From the cell containing the given text, extract its center point as [x, y] coordinate. 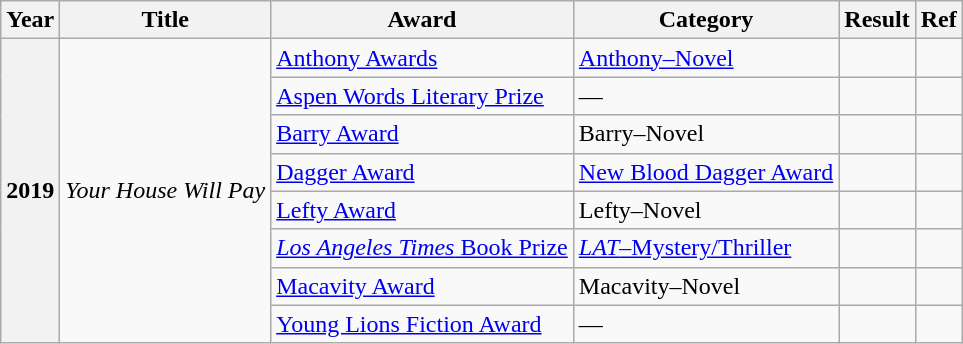
Result [877, 20]
Anthony–Novel [706, 58]
New Blood Dagger Award [706, 172]
LAT–Mystery/Thriller [706, 248]
Year [30, 20]
Macavity Award [422, 286]
Award [422, 20]
Los Angeles Times Book Prize [422, 248]
Aspen Words Literary Prize [422, 96]
Your House Will Pay [166, 191]
Dagger Award [422, 172]
Category [706, 20]
Ref [938, 20]
Barry–Novel [706, 134]
Title [166, 20]
2019 [30, 191]
Young Lions Fiction Award [422, 324]
Macavity–Novel [706, 286]
Anthony Awards [422, 58]
Lefty–Novel [706, 210]
Barry Award [422, 134]
Lefty Award [422, 210]
